Identify which cell holds the provided text, then report its [x, y] central coordinate. 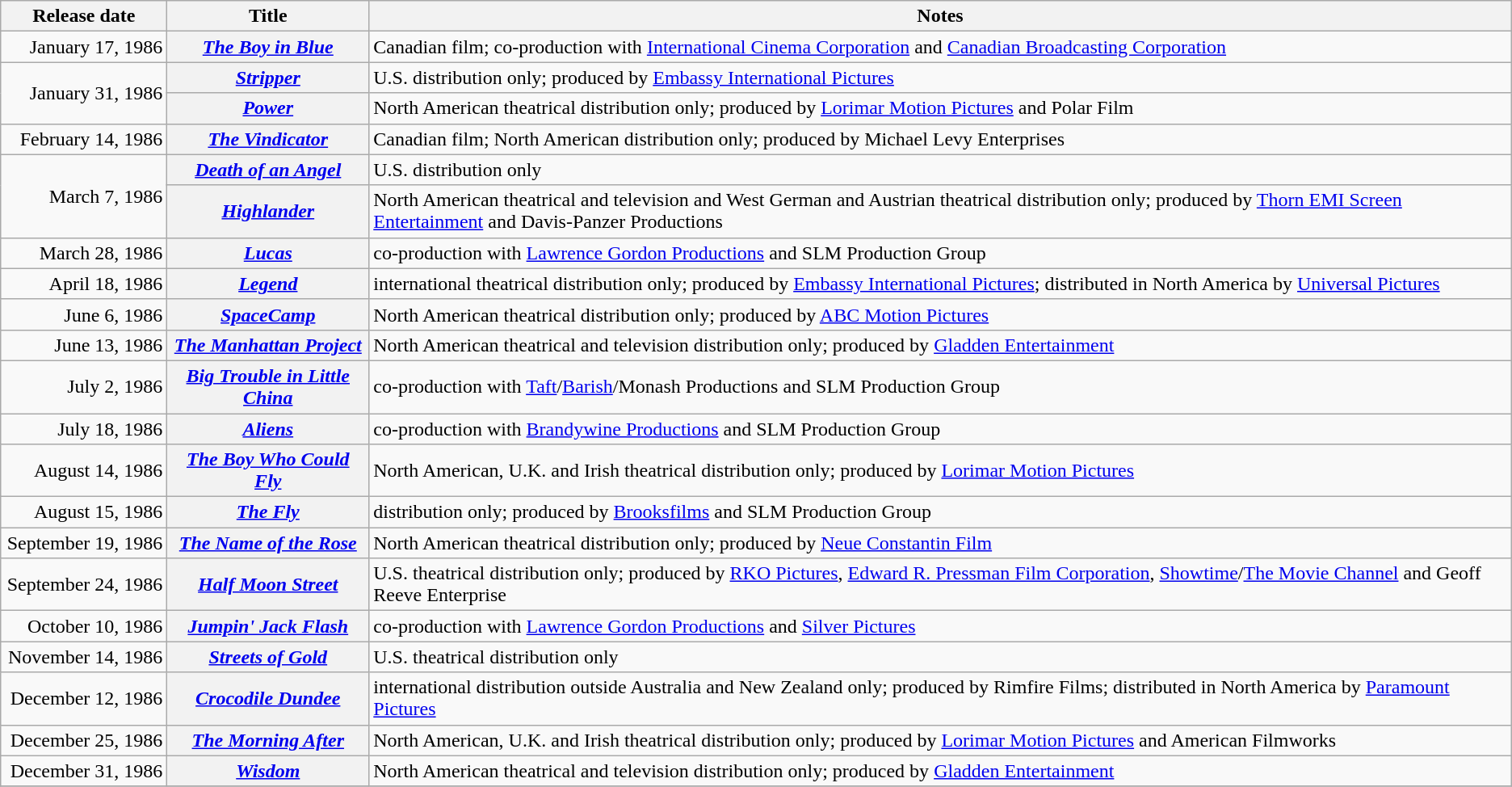
February 14, 1986 [84, 139]
Power [268, 108]
The Morning After [268, 740]
Title [268, 16]
co-production with Taft/Barish/Monash Productions and SLM Production Group [940, 386]
The Boy Who Could Fly [268, 470]
co-production with Lawrence Gordon Productions and SLM Production Group [940, 253]
Notes [940, 16]
Crocodile Dundee [268, 698]
August 14, 1986 [84, 470]
Canadian film; co-production with International Cinema Corporation and Canadian Broadcasting Corporation [940, 47]
April 18, 1986 [84, 284]
Canadian film; North American distribution only; produced by Michael Levy Enterprises [940, 139]
international distribution outside Australia and New Zealand only; produced by Rimfire Films; distributed in North America by Paramount Pictures [940, 698]
Lucas [268, 253]
August 15, 1986 [84, 512]
Highlander [268, 212]
December 25, 1986 [84, 740]
September 19, 1986 [84, 543]
The Name of the Rose [268, 543]
SpaceCamp [268, 314]
U.S. distribution only [940, 170]
North American theatrical distribution only; produced by ABC Motion Pictures [940, 314]
Big Trouble in Little China [268, 386]
co-production with Lawrence Gordon Productions and Silver Pictures [940, 626]
co-production with Brandywine Productions and SLM Production Group [940, 429]
North American, U.K. and Irish theatrical distribution only; produced by Lorimar Motion Pictures [940, 470]
distribution only; produced by Brooksfilms and SLM Production Group [940, 512]
Wisdom [268, 771]
international theatrical distribution only; produced by Embassy International Pictures; distributed in North America by Universal Pictures [940, 284]
June 13, 1986 [84, 345]
The Fly [268, 512]
September 24, 1986 [84, 585]
March 28, 1986 [84, 253]
U.S. theatrical distribution only [940, 657]
The Vindicator [268, 139]
Half Moon Street [268, 585]
December 12, 1986 [84, 698]
Jumpin' Jack Flash [268, 626]
Release date [84, 16]
North American theatrical distribution only; produced by Lorimar Motion Pictures and Polar Film [940, 108]
July 18, 1986 [84, 429]
Death of an Angel [268, 170]
North American, U.K. and Irish theatrical distribution only; produced by Lorimar Motion Pictures and American Filmworks [940, 740]
November 14, 1986 [84, 657]
December 31, 1986 [84, 771]
Legend [268, 284]
North American theatrical distribution only; produced by Neue Constantin Film [940, 543]
June 6, 1986 [84, 314]
U.S. distribution only; produced by Embassy International Pictures [940, 78]
Stripper [268, 78]
January 31, 1986 [84, 93]
October 10, 1986 [84, 626]
January 17, 1986 [84, 47]
Streets of Gold [268, 657]
July 2, 1986 [84, 386]
The Manhattan Project [268, 345]
The Boy in Blue [268, 47]
Aliens [268, 429]
March 7, 1986 [84, 196]
